Locate the cell with the specified text and output its [X, Y] center coordinate. 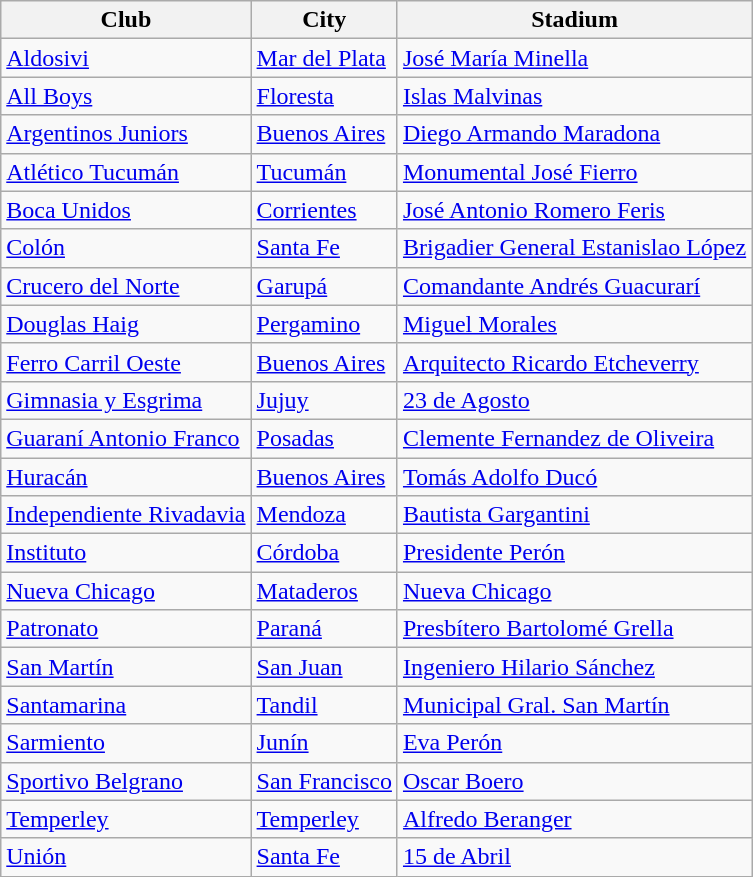
Oscar Boero [574, 781]
Boca Unidos [126, 210]
Instituto [126, 553]
Paraná [324, 629]
Monumental José Fierro [574, 172]
José María Minella [574, 58]
Club [126, 20]
Argentinos Juniors [126, 134]
Clemente Fernandez de Oliveira [574, 438]
Municipal Gral. San Martín [574, 705]
Stadium [574, 20]
Huracán [126, 477]
Presbítero Bartolomé Grella [574, 629]
Arquitecto Ricardo Etcheverry [574, 362]
Gimnasia y Esgrima [126, 400]
Brigadier General Estanislao López [574, 248]
Mar del Plata [324, 58]
Atlético Tucumán [126, 172]
All Boys [126, 96]
Junín [324, 743]
San Martín [126, 667]
Crucero del Norte [126, 286]
Corrientes [324, 210]
Posadas [324, 438]
Tomás Adolfo Ducó [574, 477]
Islas Malvinas [574, 96]
José Antonio Romero Feris [574, 210]
Comandante Andrés Guacurarí [574, 286]
Sportivo Belgrano [126, 781]
Presidente Perón [574, 553]
Garupá [324, 286]
Aldosivi [126, 58]
Sarmiento [126, 743]
City [324, 20]
Ingeniero Hilario Sánchez [574, 667]
Mataderos [324, 591]
Independiente Rivadavia [126, 515]
Pergamino [324, 324]
Alfredo Beranger [574, 819]
Patronato [126, 629]
Guaraní Antonio Franco [126, 438]
Ferro Carril Oeste [126, 362]
Mendoza [324, 515]
23 de Agosto [574, 400]
Floresta [324, 96]
Diego Armando Maradona [574, 134]
San Francisco [324, 781]
Unión [126, 857]
San Juan [324, 667]
Jujuy [324, 400]
Miguel Morales [574, 324]
Colón [126, 248]
Córdoba [324, 553]
Eva Perón [574, 743]
Santamarina [126, 705]
Douglas Haig [126, 324]
Tucumán [324, 172]
15 de Abril [574, 857]
Bautista Gargantini [574, 515]
Tandil [324, 705]
